Output the (X, Y) coordinate of the center of the cell containing the given text.  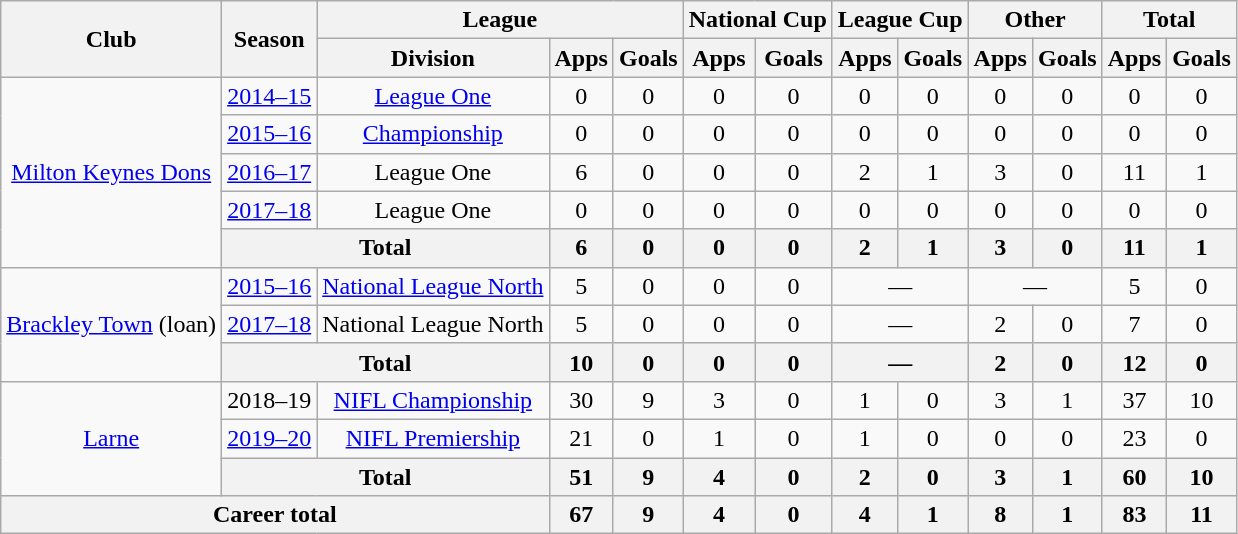
Milton Keynes Dons (112, 172)
2014–15 (270, 96)
7 (1134, 324)
Career total (275, 515)
30 (581, 400)
37 (1134, 400)
60 (1134, 477)
Brackley Town (loan) (112, 324)
Division (433, 58)
NIFL Premiership (433, 438)
National Cup (758, 20)
83 (1134, 515)
Championship (433, 134)
Larne (112, 438)
2016–17 (270, 172)
Club (112, 39)
23 (1134, 438)
2019–20 (270, 438)
8 (1000, 515)
12 (1134, 362)
51 (581, 477)
2018–19 (270, 400)
League (500, 20)
NIFL Championship (433, 400)
21 (581, 438)
Other (1035, 20)
67 (581, 515)
Season (270, 39)
League Cup (900, 20)
